Scan for the cell matching the given text and deliver its [x, y] coordinate at center. 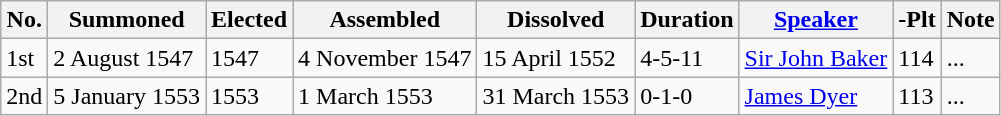
114 [917, 58]
Elected [250, 20]
No. [24, 20]
4-5-11 [687, 58]
31 March 1553 [556, 96]
Dissolved [556, 20]
5 January 1553 [127, 96]
4 November 1547 [385, 58]
2 August 1547 [127, 58]
James Dyer [816, 96]
Duration [687, 20]
Summoned [127, 20]
15 April 1552 [556, 58]
-Plt [917, 20]
2nd [24, 96]
1553 [250, 96]
Sir John Baker [816, 58]
1 March 1553 [385, 96]
1547 [250, 58]
Speaker [816, 20]
113 [917, 96]
Assembled [385, 20]
0-1-0 [687, 96]
1st [24, 58]
Note [970, 20]
